Extract the [X, Y] coordinate from the center of the cell holding the provided text.  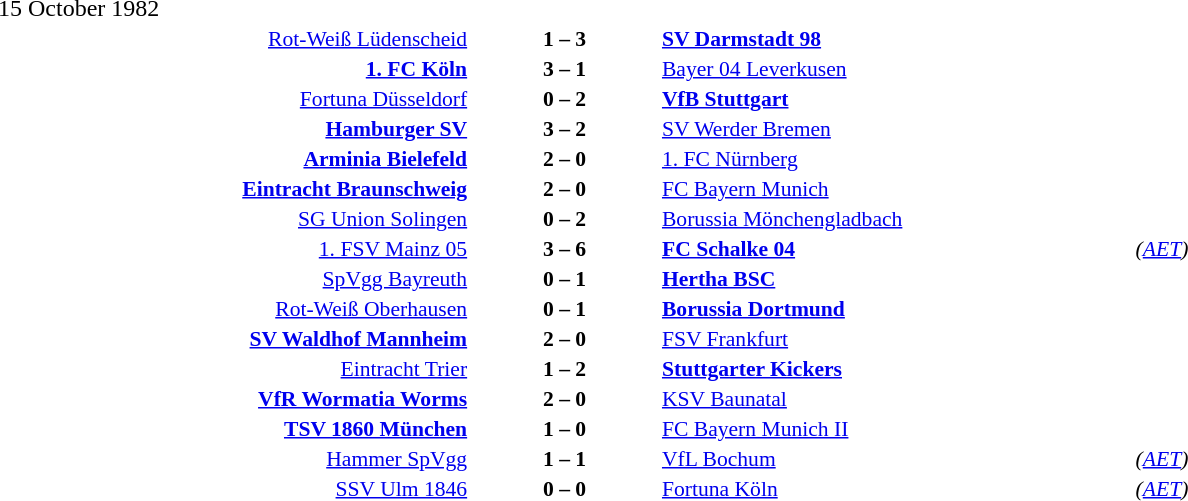
Stuttgarter Kickers [896, 368]
VfL Bochum [896, 458]
FC Bayern Munich II [896, 428]
3 – 6 [564, 248]
3 – 2 [564, 128]
Borussia Mönchengladbach [896, 218]
Bayer 04 Leverkusen [896, 68]
1 – 1 [564, 458]
Hertha BSC [896, 278]
FC Schalke 04 [896, 248]
KSV Baunatal [896, 398]
3 – 1 [564, 68]
VfB Stuttgart [896, 98]
1. FC Nürnberg [896, 158]
1 – 3 [564, 38]
SV Werder Bremen [896, 128]
SV Darmstadt 98 [896, 38]
Borussia Dortmund [896, 308]
1 – 0 [564, 428]
FSV Frankfurt [896, 338]
FC Bayern Munich [896, 188]
1 – 2 [564, 368]
